Provide the [x, y] coordinate of the cell's center where the given text is located.  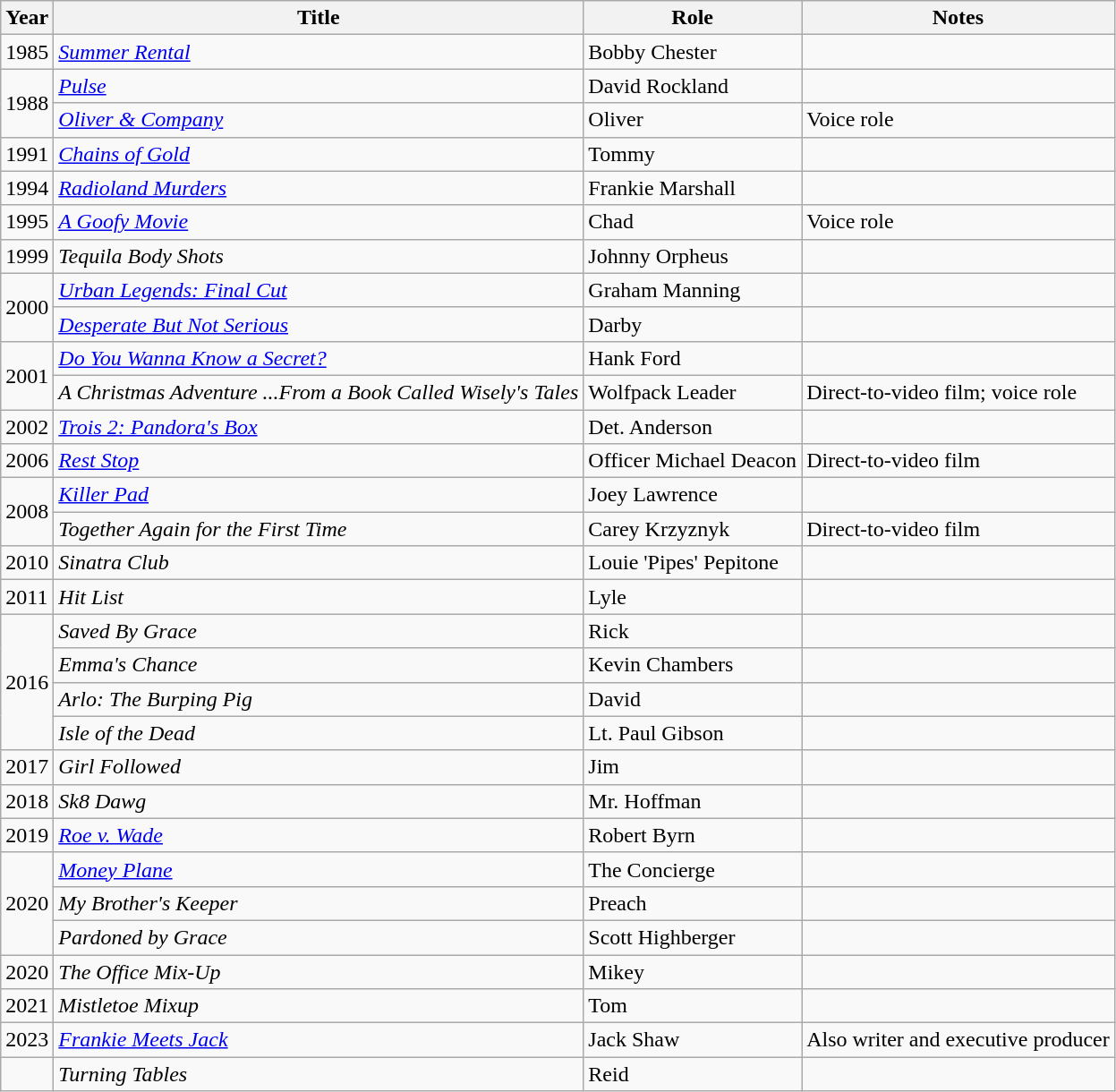
Sinatra Club [319, 563]
Kevin Chambers [693, 665]
Jack Shaw [693, 1040]
Summer Rental [319, 52]
Frankie Meets Jack [319, 1040]
2008 [27, 512]
Together Again for the First Time [319, 529]
Isle of the Dead [319, 733]
1999 [27, 256]
Girl Followed [319, 767]
Hank Ford [693, 358]
Arlo: The Burping Pig [319, 699]
Preach [693, 903]
Darby [693, 324]
Lyle [693, 597]
Title [319, 18]
Scott Highberger [693, 937]
2018 [27, 801]
2023 [27, 1040]
Oliver [693, 120]
David [693, 699]
2017 [27, 767]
Do You Wanna Know a Secret? [319, 358]
David Rockland [693, 86]
Tommy [693, 154]
2021 [27, 1006]
A Christmas Adventure ...From a Book Called Wisely's Tales [319, 392]
Money Plane [319, 869]
My Brother's Keeper [319, 903]
Joey Lawrence [693, 495]
2001 [27, 375]
The Office Mix-Up [319, 971]
Louie 'Pipes' Pepitone [693, 563]
Lt. Paul Gibson [693, 733]
Mr. Hoffman [693, 801]
Tom [693, 1006]
Urban Legends: Final Cut [319, 290]
Chains of Gold [319, 154]
Killer Pad [319, 495]
Year [27, 18]
Rest Stop [319, 461]
Reid [693, 1074]
Chad [693, 222]
1995 [27, 222]
Tequila Body Shots [319, 256]
Roe v. Wade [319, 835]
Emma's Chance [319, 665]
1985 [27, 52]
1994 [27, 188]
Pardoned by Grace [319, 937]
2000 [27, 307]
Notes [958, 18]
1991 [27, 154]
Role [693, 18]
Saved By Grace [319, 631]
Oliver & Company [319, 120]
Turning Tables [319, 1074]
Mistletoe Mixup [319, 1006]
2011 [27, 597]
A Goofy Movie [319, 222]
Frankie Marshall [693, 188]
Wolfpack Leader [693, 392]
2006 [27, 461]
Sk8 Dawg [319, 801]
Mikey [693, 971]
Graham Manning [693, 290]
Det. Anderson [693, 427]
2016 [27, 682]
Jim [693, 767]
Rick [693, 631]
Bobby Chester [693, 52]
2010 [27, 563]
Hit List [319, 597]
Pulse [319, 86]
Also writer and executive producer [958, 1040]
Johnny Orpheus [693, 256]
The Concierge [693, 869]
Desperate But Not Serious [319, 324]
Radioland Murders [319, 188]
Trois 2: Pandora's Box [319, 427]
Robert Byrn [693, 835]
2002 [27, 427]
Carey Krzyznyk [693, 529]
Direct-to-video film; voice role [958, 392]
Officer Michael Deacon [693, 461]
2019 [27, 835]
1988 [27, 103]
